Locate the cell with the specified text and output its (x, y) center coordinate. 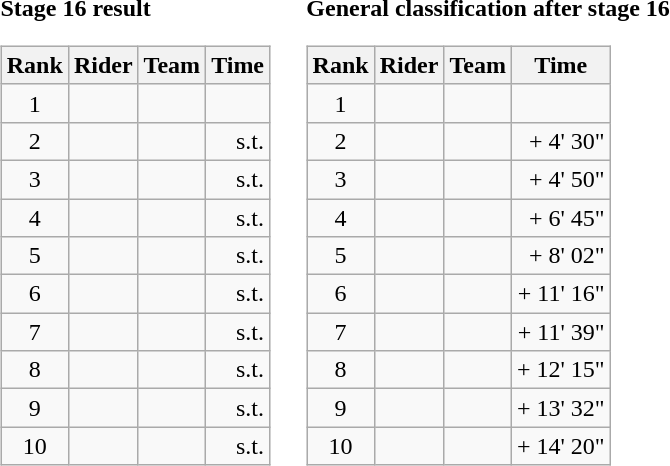
+ 13' 32" (560, 408)
+ 4' 30" (560, 141)
+ 11' 39" (560, 332)
+ 11' 16" (560, 294)
+ 12' 15" (560, 370)
+ 14' 20" (560, 446)
+ 4' 50" (560, 179)
+ 6' 45" (560, 217)
+ 8' 02" (560, 256)
